Detect which cell encompasses the target text, then output its [x, y] center coordinate. 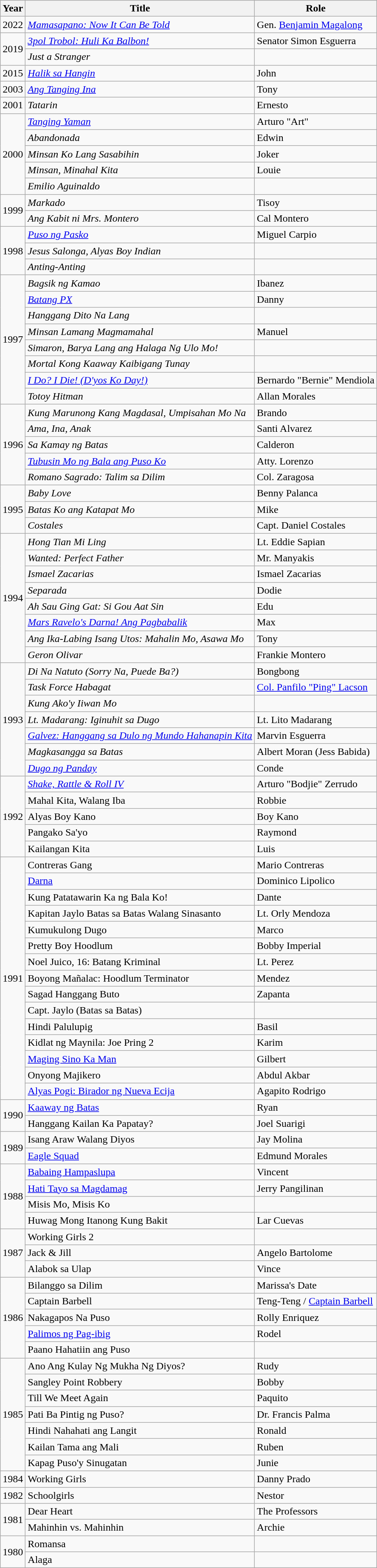
Tatarin [140, 105]
Lt. Eddie Sapian [316, 542]
Wanted: Perfect Father [140, 558]
Misis Mo, Misis Ko [140, 1204]
Dugo ng Panday [140, 768]
Santi Alvarez [316, 428]
Working Girls [140, 1479]
Puso ng Pasko [140, 235]
The Professors [316, 1512]
Ibanez [316, 283]
Lt. Madarang: Iginuhit sa Dugo [140, 720]
Mr. Manyakis [316, 558]
1989 [13, 1148]
Jesus Salonga, Alyas Boy Indian [140, 251]
Magkasangga sa Batas [140, 752]
Schoolgirls [140, 1495]
Capt. Jaylo (Batas sa Batas) [140, 1011]
Ama, Ina, Anak [140, 428]
Atty. Lorenzo [316, 461]
1984 [13, 1479]
Markado [140, 203]
Mike [316, 510]
1993 [13, 719]
Marco [316, 929]
Costales [140, 526]
1986 [13, 1317]
Anting-Anting [140, 267]
Kaaway ng Batas [140, 1107]
Hanggang Kailan Ka Papatay? [140, 1123]
Maging Sino Ka Man [140, 1059]
Sa Kamay ng Batas [140, 445]
Boy Kano [316, 816]
Di Na Natuto (Sorry Na, Puede Ba?) [140, 671]
Batas Ko ang Katapat Mo [140, 510]
Danny [316, 299]
Marvin Esguerra [316, 736]
Abdul Akbar [316, 1075]
Dominico Lipolico [316, 881]
Pati Ba Pintig ng Puso? [140, 1414]
Lar Cuevas [316, 1220]
Romansa [140, 1544]
Totoy Hitman [140, 396]
Rodel [316, 1334]
Geron Olivar [140, 655]
Nestor [316, 1495]
Eagle Squad [140, 1156]
2003 [13, 89]
Hati Tayo sa Magdamag [140, 1188]
1988 [13, 1196]
Nakagapos Na Puso [140, 1317]
Mars Ravelo's Darna! Ang Pagbabalik [140, 622]
Rudy [316, 1366]
Arturo "Bodjie" Zerrudo [316, 784]
Mahinhin vs. Mahinhin [140, 1528]
Bongbong [316, 671]
Ruben [316, 1447]
Noel Juico, 16: Batang Kriminal [140, 962]
Task Force Habagat [140, 687]
Vince [316, 1269]
1985 [13, 1414]
Dr. Francis Palma [316, 1414]
Shake, Rattle & Roll IV [140, 784]
Tanging Yaman [140, 121]
Hong Tian Mi Ling [140, 542]
1998 [13, 251]
Just a Stranger [140, 57]
Sagad Hanggang Buto [140, 994]
Pangako Sa'yo [140, 833]
Bagsik ng Kamao [140, 283]
Albert Moran (Jess Babida) [316, 752]
2019 [13, 49]
Agapito Rodrigo [316, 1091]
Kung Patatawarin Ka ng Bala Ko! [140, 897]
Bilanggo sa Dilim [140, 1285]
Emilio Aguinaldo [140, 186]
Senator Simon Esguerra [316, 41]
Max [316, 622]
Simaron, Barya Lang ang Halaga Ng Ulo Mo! [140, 348]
Jay Molina [316, 1140]
Angelo Bartolome [316, 1253]
Mamasapano: Now It Can Be Told [140, 25]
Ano Ang Kulay Ng Mukha Ng Diyos? [140, 1366]
1999 [13, 211]
1994 [13, 598]
Hindi Nahahati ang Langit [140, 1430]
Rolly Enriquez [316, 1317]
Joker [316, 154]
Archie [316, 1528]
Working Girls 2 [140, 1237]
Jack & Jill [140, 1253]
Edmund Morales [316, 1156]
1982 [13, 1495]
Capt. Daniel Costales [316, 526]
Cal Montero [316, 219]
Tubusin Mo ng Bala ang Puso Ko [140, 461]
Paano Hahatiin ang Puso [140, 1350]
Karim [316, 1043]
Joel Suarigi [316, 1123]
Ryan [316, 1107]
Arturo "Art" [316, 121]
Baby Love [140, 493]
Luis [316, 849]
Ang Kabit ni Mrs. Montero [140, 219]
Gen. Benjamin Magalong [316, 25]
Paquito [316, 1398]
Louie [316, 170]
Mario Contreras [316, 865]
Sangley Point Robbery [140, 1382]
Edwin [316, 138]
2000 [13, 154]
Brando [316, 412]
Year [13, 8]
Mendez [316, 978]
2015 [13, 73]
Junie [316, 1463]
Abandonada [140, 138]
Bernardo "Bernie" Mendiola [316, 380]
Galvez: Hanggang sa Dulo ng Mundo Hahanapin Kita [140, 736]
Kailan Tama ang Mali [140, 1447]
Onyong Majikero [140, 1075]
Bobby Imperial [316, 946]
Teng-Teng / Captain Barbell [316, 1301]
Till We Meet Again [140, 1398]
Alaga [140, 1560]
Ah Sau Ging Gat: Si Gou Aat Sin [140, 606]
Kapag Puso'y Sinugatan [140, 1463]
Col. Panfilo "Ping" Lacson [316, 687]
Darna [140, 881]
Dante [316, 897]
1991 [13, 978]
Danny Prado [316, 1479]
Boyong Mañalac: Hoodlum Terminator [140, 978]
Conde [316, 768]
1980 [13, 1552]
Bobby [316, 1382]
Mahal Kita, Walang Iba [140, 800]
Zapanta [316, 994]
Kung Marunong Kang Magdasal, Umpisahan Mo Na [140, 412]
Hindi Palulupig [140, 1027]
Ernesto [316, 105]
Kung Ako'y Iiwan Mo [140, 703]
Palimos ng Pag-ibig [140, 1334]
Dodie [316, 590]
Mortal Kong Kaaway Kaibigang Tunay [140, 364]
Huwag Mong Itanong Kung Bakit [140, 1220]
Dear Heart [140, 1512]
Minsan Lamang Magmamahal [140, 332]
John [316, 73]
Alabok sa Ulap [140, 1269]
Tisoy [316, 203]
Kidlat ng Maynila: Joe Pring 2 [140, 1043]
1981 [13, 1520]
Vincent [316, 1172]
Captain Barbell [140, 1301]
Alyas Boy Kano [140, 816]
Jerry Pangilinan [316, 1188]
1992 [13, 816]
Ang Ika-Labing Isang Utos: Mahalin Mo, Asawa Mo [140, 639]
1997 [13, 340]
Miguel Carpio [316, 235]
2022 [13, 25]
Kapitan Jaylo Batas sa Batas Walang Sinasanto [140, 913]
1996 [13, 445]
Minsan, Minahal Kita [140, 170]
Basil [316, 1027]
3pol Trobol: Huli Ka Balbon! [140, 41]
Separada [140, 590]
2001 [13, 105]
Isang Araw Walang Diyos [140, 1140]
Romano Sagrado: Talim sa Dilim [140, 477]
Manuel [316, 332]
I Do? I Die! (D'yos Ko Day!) [140, 380]
Marissa's Date [316, 1285]
Alyas Pogi: Birador ng Nueva Ecija [140, 1091]
Babaing Hampaslupa [140, 1172]
Hanggang Dito Na Lang [140, 315]
Halik sa Hangin [140, 73]
Lt. Perez [316, 962]
Pretty Boy Hoodlum [140, 946]
1990 [13, 1115]
Batang PX [140, 299]
Allan Morales [316, 396]
Col. Zaragosa [316, 477]
Role [316, 8]
Lt. Lito Madarang [316, 720]
Benny Palanca [316, 493]
Title [140, 8]
Calderon [316, 445]
Kumukulong Dugo [140, 929]
Raymond [316, 833]
Minsan Ko Lang Sasabihin [140, 154]
Gilbert [316, 1059]
Contreras Gang [140, 865]
1987 [13, 1253]
Ang Tanging Ina [140, 89]
Lt. Orly Mendoza [316, 913]
Robbie [316, 800]
Ronald [316, 1430]
Frankie Montero [316, 655]
1995 [13, 510]
Edu [316, 606]
Kailangan Kita [140, 849]
